For the text-containing cell, return its midpoint in [X, Y] coordinate format. 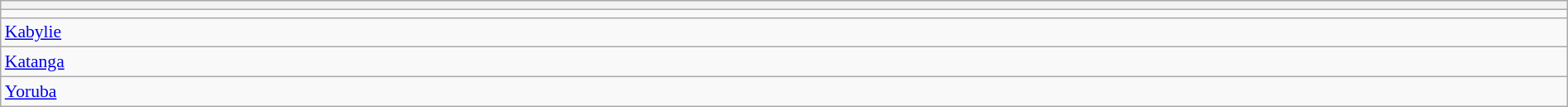
Katanga [784, 62]
Yoruba [784, 92]
Kabylie [784, 32]
